Capture the cell that displays the provided text and extract its [X, Y] central coordinate. 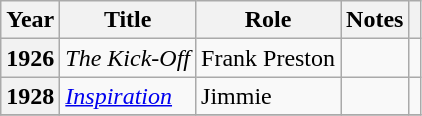
The Kick-Off [128, 58]
Year [30, 20]
1928 [30, 96]
Role [268, 20]
Jimmie [268, 96]
Inspiration [128, 96]
Title [128, 20]
Notes [375, 20]
Frank Preston [268, 58]
1926 [30, 58]
